Scan for the cell matching the given text and deliver its [x, y] coordinate at center. 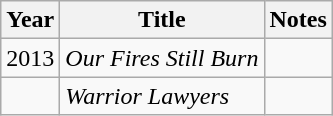
Year [30, 20]
Title [162, 20]
Our Fires Still Burn [162, 58]
2013 [30, 58]
Warrior Lawyers [162, 96]
Notes [298, 20]
